Output the (X, Y) coordinate of the center of the cell containing the given text.  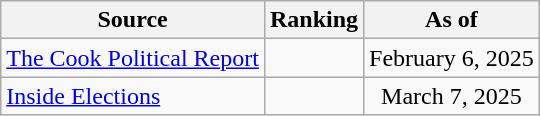
February 6, 2025 (452, 58)
The Cook Political Report (133, 58)
Source (133, 20)
March 7, 2025 (452, 96)
Ranking (314, 20)
As of (452, 20)
Inside Elections (133, 96)
